For the text-containing cell, return its midpoint in [x, y] coordinate format. 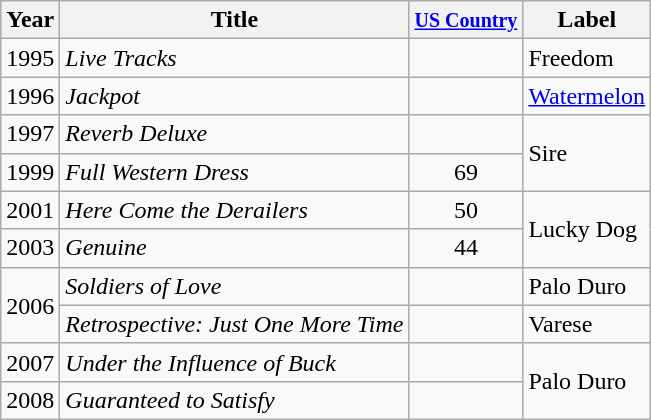
Guaranteed to Satisfy [234, 400]
Lucky Dog [587, 229]
50 [466, 210]
US Country [466, 20]
Varese [587, 324]
69 [466, 172]
1996 [30, 96]
Label [587, 20]
1997 [30, 134]
Freedom [587, 58]
Full Western Dress [234, 172]
Retrospective: Just One More Time [234, 324]
2007 [30, 362]
Jackpot [234, 96]
Here Come the Derailers [234, 210]
Watermelon [587, 96]
2001 [30, 210]
1999 [30, 172]
2003 [30, 248]
1995 [30, 58]
Sire [587, 153]
Reverb Deluxe [234, 134]
Title [234, 20]
2006 [30, 305]
2008 [30, 400]
Genuine [234, 248]
Under the Influence of Buck [234, 362]
44 [466, 248]
Soldiers of Love [234, 286]
Year [30, 20]
Live Tracks [234, 58]
